Return [x, y] of the center of cell containing provided text 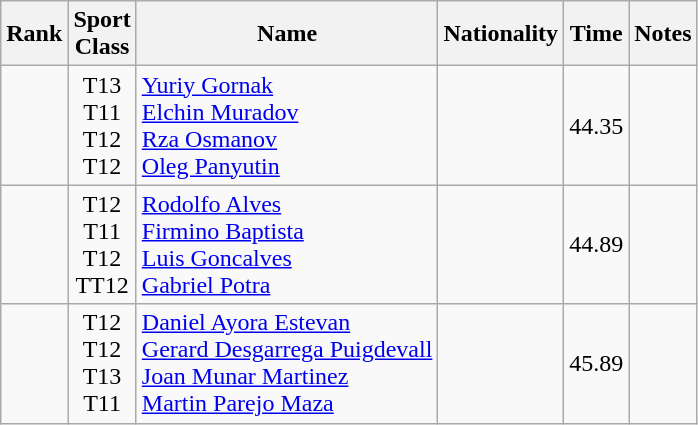
T13T11T12T12 [102, 126]
Yuriy GornakElchin MuradovRza OsmanovOleg Panyutin [287, 126]
Time [596, 34]
Rodolfo AlvesFirmino BaptistaLuis GoncalvesGabriel Potra [287, 244]
44.89 [596, 244]
T12T11T12TT12 [102, 244]
44.35 [596, 126]
Nationality [501, 34]
Name [287, 34]
SportClass [102, 34]
Daniel Ayora EstevanGerard Desgarrega PuigdevallJoan Munar MartinezMartin Parejo Maza [287, 364]
T12T12T13T11 [102, 364]
45.89 [596, 364]
Notes [663, 34]
Rank [34, 34]
